Return the (x, y) coordinate for the center point of the cell that contains the specified text.  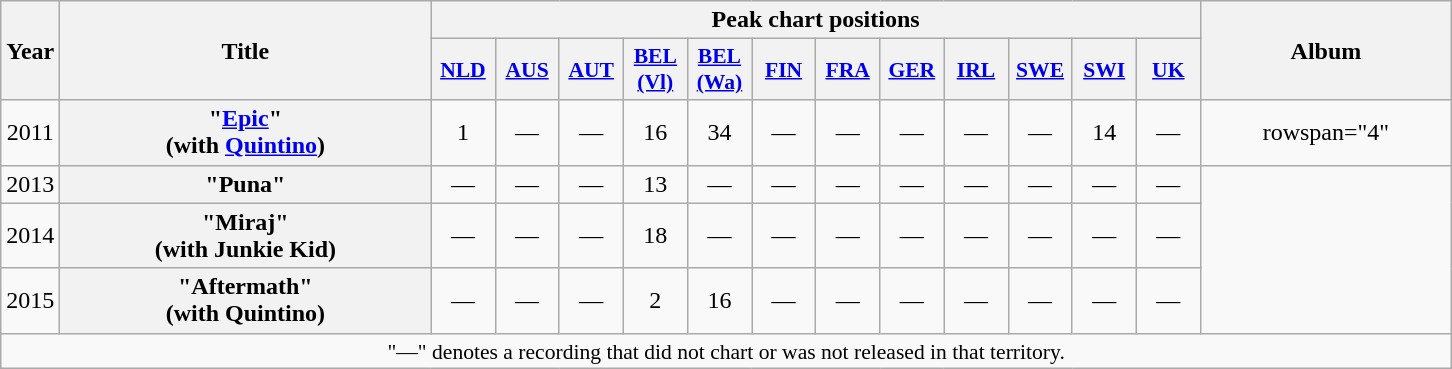
2 (655, 300)
18 (655, 236)
GER (912, 70)
Peak chart positions (816, 20)
BEL (Vl) (655, 70)
14 (1104, 132)
FRA (848, 70)
IRL (976, 70)
"Puna" (246, 184)
UK (1168, 70)
2013 (30, 184)
"Aftermath" (with Quintino) (246, 300)
AUS (527, 70)
"Epic" (with Quintino) (246, 132)
Year (30, 50)
AUT (591, 70)
1 (463, 132)
BEL (Wa) (719, 70)
2015 (30, 300)
rowspan="4" (1326, 132)
2011 (30, 132)
"—" denotes a recording that did not chart or was not released in that territory. (726, 351)
"Miraj" (with Junkie Kid) (246, 236)
FIN (784, 70)
SWE (1040, 70)
Title (246, 50)
Album (1326, 50)
34 (719, 132)
NLD (463, 70)
13 (655, 184)
SWI (1104, 70)
2014 (30, 236)
